Extract the (x, y) coordinate from the center of the cell holding the provided text.  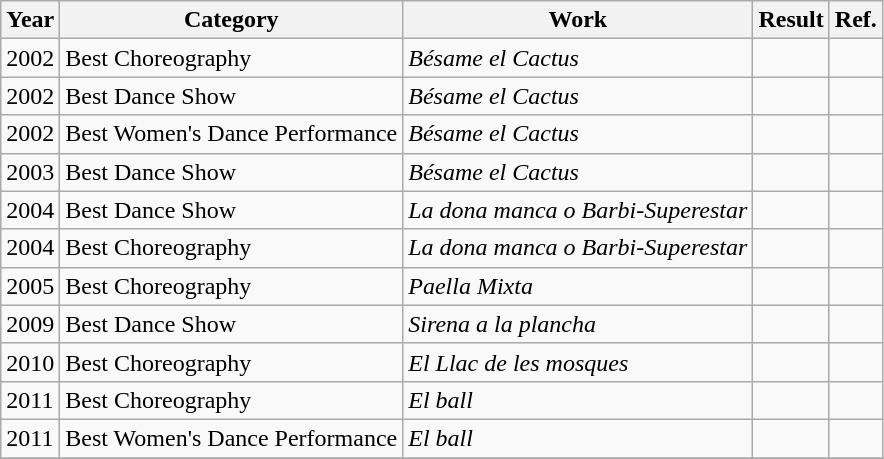
Paella Mixta (578, 286)
Work (578, 20)
Year (30, 20)
Result (791, 20)
2009 (30, 324)
El Llac de les mosques (578, 362)
Sirena a la plancha (578, 324)
2010 (30, 362)
2003 (30, 172)
Category (232, 20)
2005 (30, 286)
Ref. (856, 20)
